Capture the cell that displays the provided text and extract its [x, y] central coordinate. 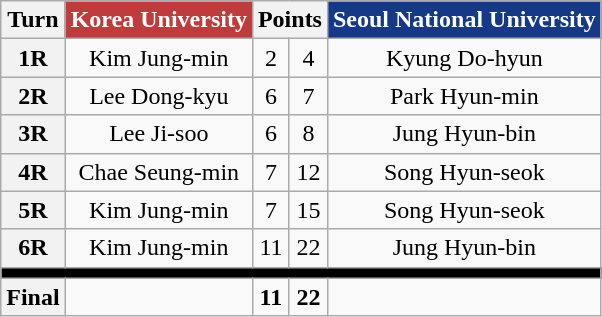
Final [33, 297]
15 [308, 210]
8 [308, 134]
2 [270, 58]
Seoul National University [464, 20]
Korea University [158, 20]
12 [308, 172]
Park Hyun-min [464, 96]
5R [33, 210]
Lee Dong-kyu [158, 96]
6R [33, 248]
Chae Seung-min [158, 172]
Turn [33, 20]
2R [33, 96]
Kyung Do-hyun [464, 58]
Points [290, 20]
3R [33, 134]
4R [33, 172]
1R [33, 58]
Lee Ji-soo [158, 134]
4 [308, 58]
